Search for the cell housing the specified text and yield its [X, Y] center coordinate. 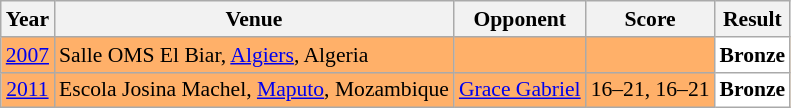
2011 [28, 90]
Salle OMS El Biar, Algiers, Algeria [254, 55]
Grace Gabriel [520, 90]
Escola Josina Machel, Maputo, Mozambique [254, 90]
Opponent [520, 19]
Year [28, 19]
2007 [28, 55]
Venue [254, 19]
Result [753, 19]
Score [650, 19]
16–21, 16–21 [650, 90]
